Determine the (X, Y) coordinate at the center of the cell enclosing the given text.  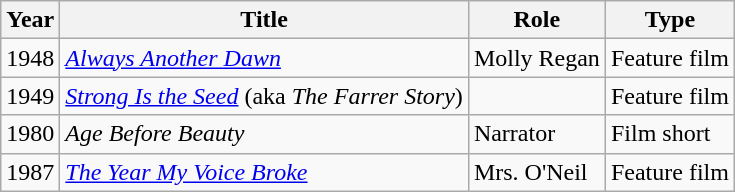
1949 (30, 96)
1948 (30, 58)
Molly Regan (536, 58)
Title (264, 20)
1987 (30, 172)
1980 (30, 134)
Mrs. O'Neil (536, 172)
Year (30, 20)
Narrator (536, 134)
Role (536, 20)
Film short (670, 134)
Type (670, 20)
The Year My Voice Broke (264, 172)
Strong Is the Seed (aka The Farrer Story) (264, 96)
Always Another Dawn (264, 58)
Age Before Beauty (264, 134)
